Pinpoint the cell where the given text exists, returning its (X, Y) midpoint coordinate. 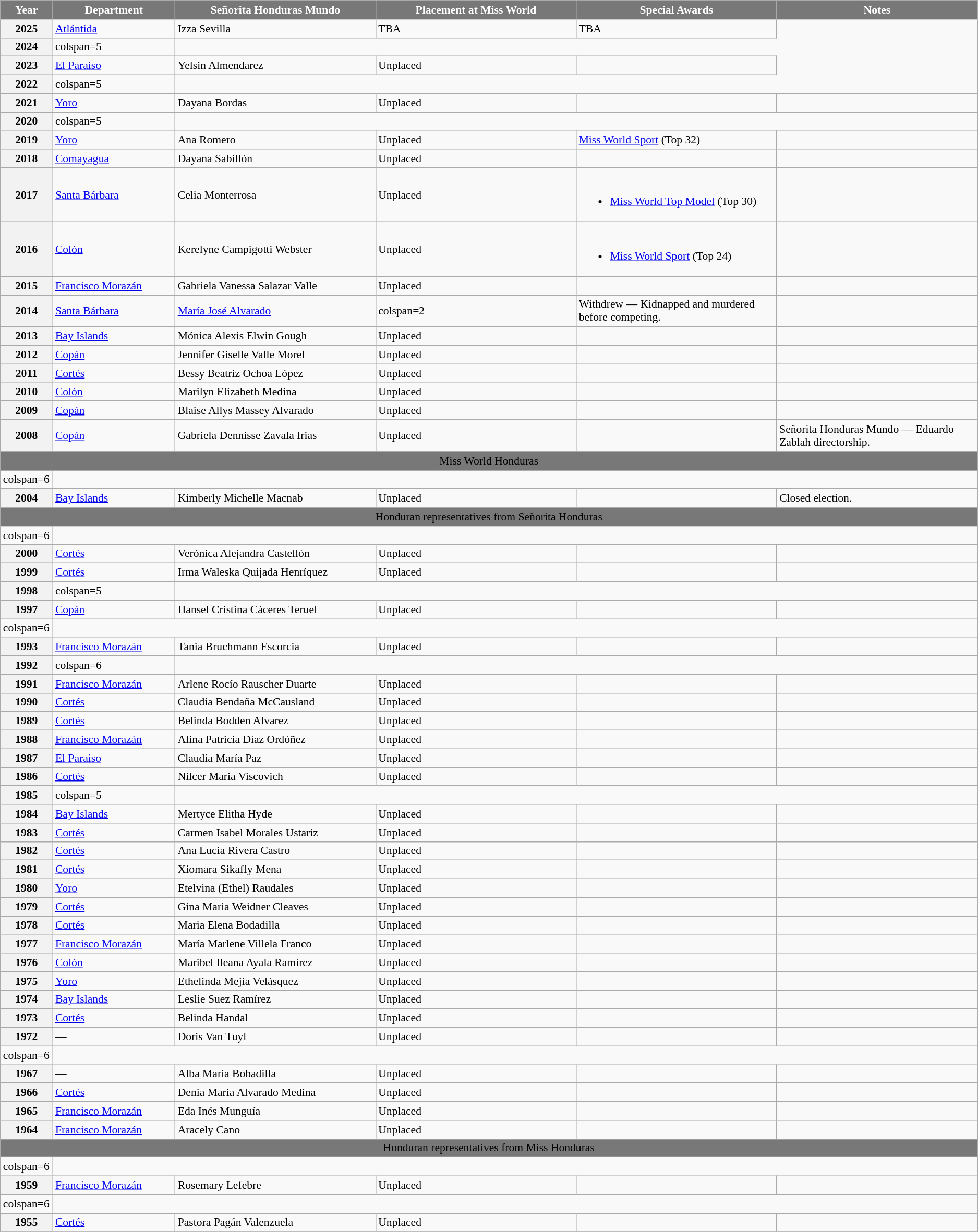
Miss World Sport (Top 32) (677, 140)
Miss World Honduras (489, 461)
1979 (27, 907)
1990 (27, 702)
2021 (27, 103)
2015 (27, 286)
1973 (27, 1018)
Irma Waleska Quijada Henríquez (275, 572)
Withdrew — Kidnapped and murdered before competing. (677, 311)
1993 (27, 647)
Gabriela Vanessa Salazar Valle (275, 286)
Leslie Suez Ramírez (275, 999)
2011 (27, 373)
Miss World Sport (Top 24) (677, 249)
Denia Maria Alvarado Medina (275, 1093)
1984 (27, 814)
2017 (27, 195)
Yelsin Almendarez (275, 66)
Eda Inés Munguía (275, 1111)
Etelvina (Ethel) Raudales (275, 888)
Rosemary Lefebre (275, 1186)
Comayagua (114, 158)
1982 (27, 851)
1966 (27, 1093)
Verónica Alejandra Castellón (275, 554)
Placement at Miss World (476, 10)
Department (114, 10)
Maria Elena Bodadilla (275, 925)
Ana Romero (275, 140)
Closed election. (877, 498)
2014 (27, 311)
1980 (27, 888)
Ana Lucia Rivera Castro (275, 851)
Pastora Pagán Valenzuela (275, 1223)
2016 (27, 249)
Gabriela Dennisse Zavala Irias (275, 436)
1989 (27, 721)
1977 (27, 944)
Marilyn Elizabeth Medina (275, 392)
Ethelinda Mejía Velásquez (275, 981)
Alba Maria Bobadilla (275, 1074)
Celia Monterrosa (275, 195)
1975 (27, 981)
Dayana Bordas (275, 103)
Belinda Bodden Alvarez (275, 721)
Bessy Beatriz Ochoa López (275, 373)
Claudia María Paz (275, 758)
Honduran representatives from Miss Honduras (489, 1148)
1992 (27, 665)
2020 (27, 121)
Gina Maria Weidner Cleaves (275, 907)
1978 (27, 925)
2008 (27, 436)
Izza Sevilla (275, 29)
Honduran representatives from Señorita Honduras (489, 517)
1964 (27, 1130)
1974 (27, 999)
Xiomara Sikaffy Mena (275, 870)
Kerelyne Campigotti Webster (275, 249)
Arlene Rocío Rauscher Duarte (275, 684)
1981 (27, 870)
1972 (27, 1037)
Nilcer Maria Viscovich (275, 777)
2022 (27, 84)
El Paraíso (114, 66)
Señorita Honduras Mundo (275, 10)
2023 (27, 66)
colspan=2 (476, 311)
2019 (27, 140)
1985 (27, 796)
María Marlene Villela Franco (275, 944)
2009 (27, 411)
1983 (27, 833)
Dayana Sabillón (275, 158)
1991 (27, 684)
1967 (27, 1074)
1976 (27, 962)
1955 (27, 1223)
2018 (27, 158)
1999 (27, 572)
2025 (27, 29)
Tania Bruchmann Escorcia (275, 647)
Hansel Cristina Cáceres Teruel (275, 609)
2000 (27, 554)
2012 (27, 355)
Claudia Bendaña McCausland (275, 702)
Alina Patricia Díaz Ordóñez (275, 740)
Blaise Allys Massey Alvarado (275, 411)
Mertyce Elitha Hyde (275, 814)
Mónica Alexis Elwin Gough (275, 336)
Doris Van Tuyl (275, 1037)
Atlántida (114, 29)
1988 (27, 740)
2004 (27, 498)
1997 (27, 609)
Maribel Ileana Ayala Ramírez (275, 962)
María José Alvarado (275, 311)
2024 (27, 47)
Special Awards (677, 10)
Kimberly Michelle Macnab (275, 498)
1959 (27, 1186)
1965 (27, 1111)
Carmen Isabel Morales Ustariz (275, 833)
El Paraiso (114, 758)
Year (27, 10)
Aracely Cano (275, 1130)
Notes (877, 10)
Belinda Handal (275, 1018)
2013 (27, 336)
Señorita Honduras Mundo — Eduardo Zablah directorship. (877, 436)
Miss World Top Model (Top 30) (677, 195)
1987 (27, 758)
1986 (27, 777)
1998 (27, 591)
2010 (27, 392)
Jennifer Giselle Valle Morel (275, 355)
